Search for the cell housing the specified text and yield its (x, y) center coordinate. 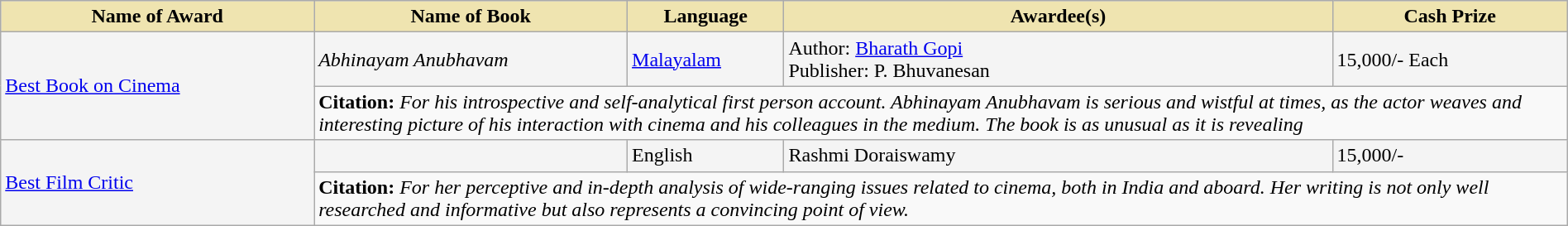
English (706, 156)
Name of Book (471, 17)
Best Book on Cinema (157, 86)
Best Film Critic (157, 182)
Rashmi Doraiswamy (1059, 156)
Malayalam (706, 60)
Awardee(s) (1059, 17)
15,000/- (1450, 156)
Cash Prize (1450, 17)
Author: Bharath GopiPublisher: P. Bhuvanesan (1059, 60)
Abhinayam Anubhavam (471, 60)
Language (706, 17)
15,000/- Each (1450, 60)
Name of Award (157, 17)
